Return the (x, y) coordinate for the center point of the cell that contains the specified text.  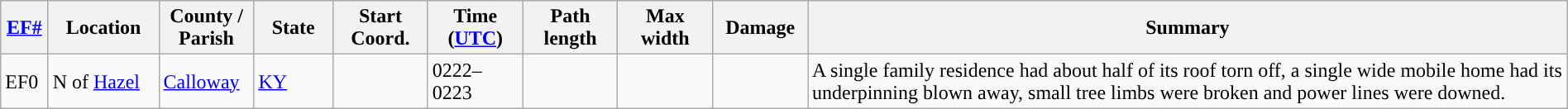
Damage (761, 28)
EF0 (25, 81)
Calloway (207, 81)
0222–0223 (475, 81)
State (294, 28)
Location (103, 28)
Time (UTC) (475, 28)
Path length (571, 28)
Summary (1188, 28)
Start Coord. (380, 28)
County / Parish (207, 28)
N of Hazel (103, 81)
KY (294, 81)
EF# (25, 28)
Max width (665, 28)
